Scan for the cell matching the given text and deliver its [X, Y] coordinate at center. 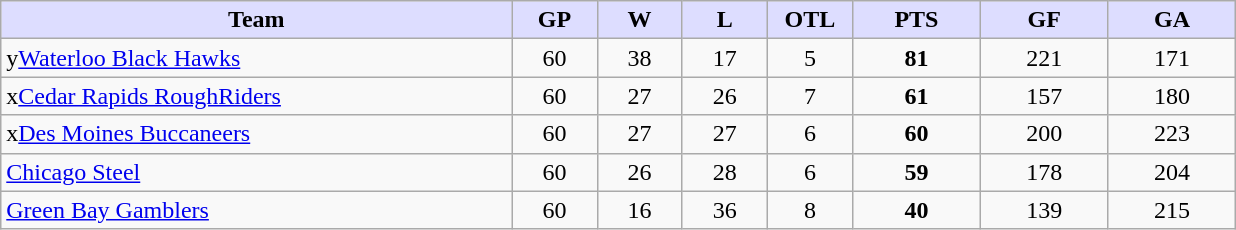
28 [724, 172]
61 [917, 96]
5 [810, 58]
38 [640, 58]
PTS [917, 20]
157 [1044, 96]
8 [810, 210]
xDes Moines Buccaneers [256, 134]
215 [1172, 210]
180 [1172, 96]
GP [554, 20]
7 [810, 96]
223 [1172, 134]
178 [1044, 172]
81 [917, 58]
OTL [810, 20]
17 [724, 58]
Green Bay Gamblers [256, 210]
Chicago Steel [256, 172]
GA [1172, 20]
W [640, 20]
200 [1044, 134]
L [724, 20]
yWaterloo Black Hawks [256, 58]
139 [1044, 210]
36 [724, 210]
Team [256, 20]
xCedar Rapids RoughRiders [256, 96]
221 [1044, 58]
GF [1044, 20]
40 [917, 210]
204 [1172, 172]
171 [1172, 58]
16 [640, 210]
59 [917, 172]
